Determine the [x, y] coordinate at the center of the cell enclosing the given text.  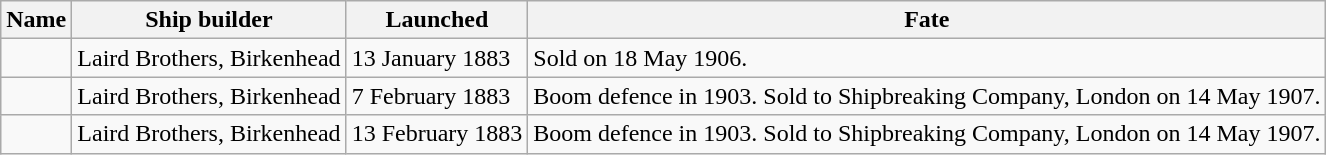
13 January 1883 [437, 58]
Sold on 18 May 1906. [927, 58]
Fate [927, 20]
13 February 1883 [437, 134]
Launched [437, 20]
Ship builder [209, 20]
Name [36, 20]
7 February 1883 [437, 96]
